Provide the [X, Y] coordinate of the cell's center where the given text is located.  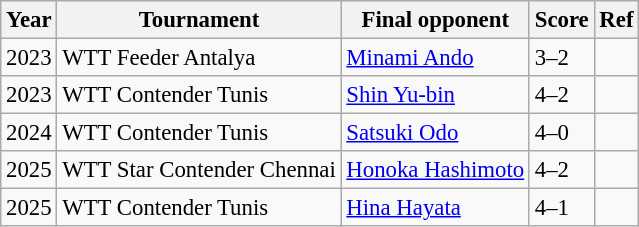
4–1 [562, 208]
Ref [616, 20]
Year [29, 20]
Shin Yu-bin [435, 95]
3–2 [562, 58]
Honoka Hashimoto [435, 170]
Minami Ando [435, 58]
Score [562, 20]
WTT Feeder Antalya [199, 58]
WTT Star Contender Chennai [199, 170]
2024 [29, 133]
Final opponent [435, 20]
Satsuki Odo [435, 133]
Tournament [199, 20]
4–0 [562, 133]
Hina Hayata [435, 208]
